Return (x, y) of the center of cell containing provided text 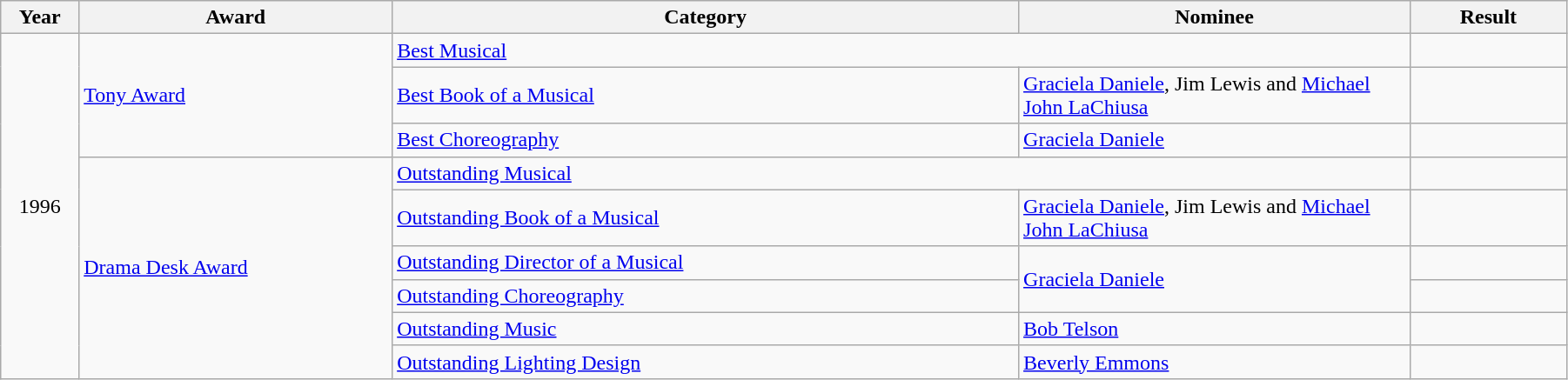
Beverly Emmons (1215, 362)
Drama Desk Award (236, 268)
Outstanding Lighting Design (706, 362)
Best Musical (901, 50)
Category (706, 17)
Outstanding Choreography (706, 296)
Outstanding Director of a Musical (706, 263)
1996 (40, 207)
Outstanding Book of a Musical (706, 217)
Tony Award (236, 96)
Best Book of a Musical (706, 96)
Nominee (1215, 17)
Best Choreography (706, 140)
Bob Telson (1215, 329)
Outstanding Music (706, 329)
Year (40, 17)
Award (236, 17)
Result (1488, 17)
Outstanding Musical (901, 173)
